Detect which cell encompasses the target text, then output its [X, Y] center coordinate. 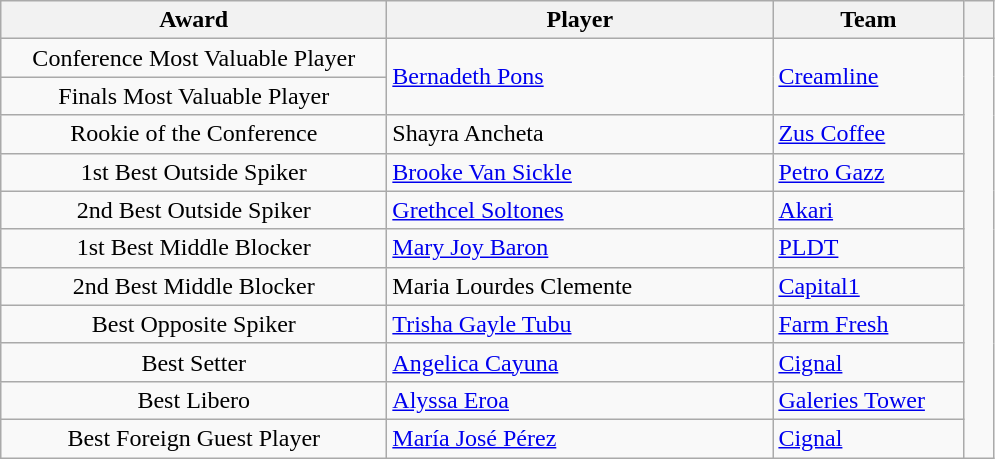
2nd Best Outside Spiker [194, 210]
Bernadeth Pons [580, 77]
Brooke Van Sickle [580, 172]
Alyssa Eroa [580, 400]
Galeries Tower [868, 400]
Best Setter [194, 362]
Conference Most Valuable Player [194, 58]
Mary Joy Baron [580, 248]
Finals Most Valuable Player [194, 96]
2nd Best Middle Blocker [194, 286]
PLDT [868, 248]
Petro Gazz [868, 172]
Shayra Ancheta [580, 134]
Rookie of the Conference [194, 134]
Capital1 [868, 286]
Creamline [868, 77]
Zus Coffee [868, 134]
Best Opposite Spiker [194, 324]
Grethcel Soltones [580, 210]
Trisha Gayle Tubu [580, 324]
Angelica Cayuna [580, 362]
Award [194, 20]
Farm Fresh [868, 324]
Best Libero [194, 400]
Team [868, 20]
Player [580, 20]
1st Best Middle Blocker [194, 248]
Akari [868, 210]
1st Best Outside Spiker [194, 172]
Best Foreign Guest Player [194, 438]
Maria Lourdes Clemente [580, 286]
María José Pérez [580, 438]
